Capture the cell that displays the provided text and extract its [X, Y] central coordinate. 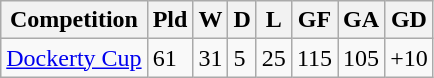
61 [170, 58]
D [242, 20]
W [210, 20]
GA [362, 20]
Pld [170, 20]
GF [314, 20]
31 [210, 58]
25 [274, 58]
115 [314, 58]
Competition [74, 20]
GD [410, 20]
5 [242, 58]
L [274, 20]
Dockerty Cup [74, 58]
+10 [410, 58]
105 [362, 58]
